Return [X, Y] of the center of cell containing provided text 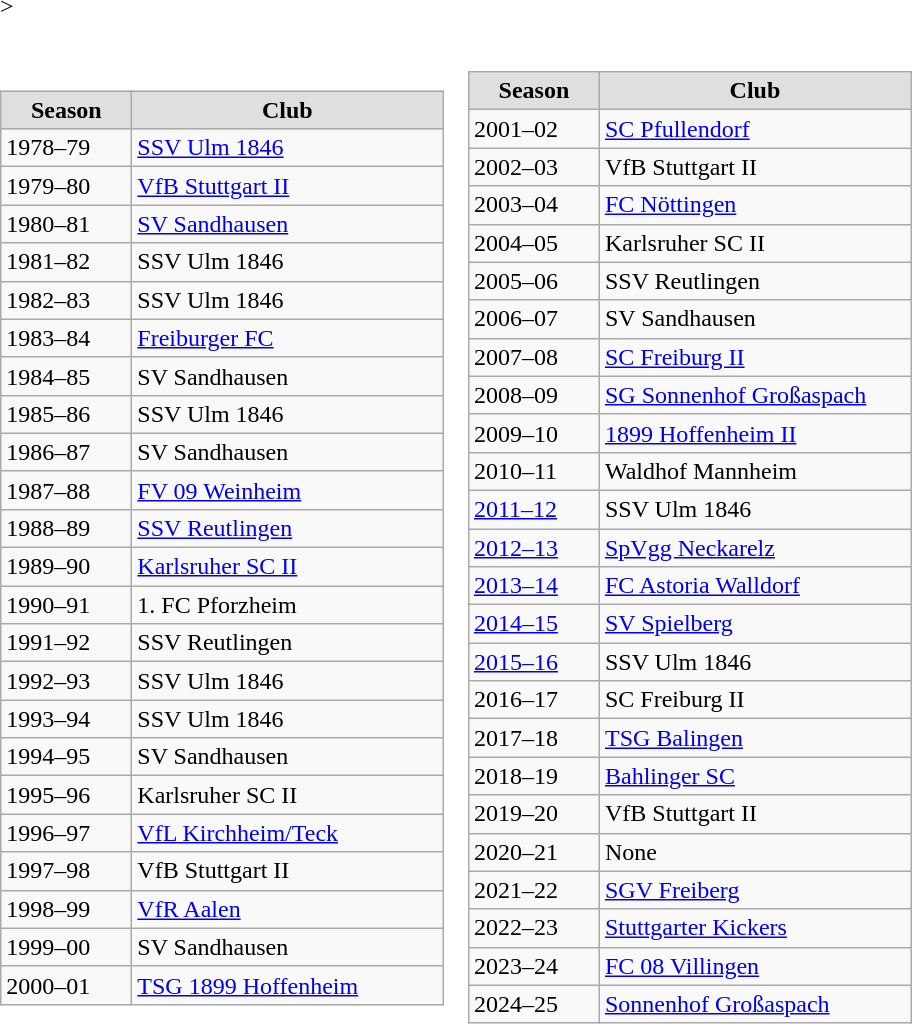
2009–10 [534, 433]
1984–85 [66, 376]
1899 Hoffenheim II [754, 433]
VfR Aalen [288, 909]
1991–92 [66, 643]
SpVgg Neckarelz [754, 547]
1. FC Pforzheim [288, 605]
2012–13 [534, 547]
1989–90 [66, 567]
2003–04 [534, 205]
1978–79 [66, 148]
SV Spielberg [754, 624]
SGV Freiberg [754, 890]
2017–18 [534, 738]
1982–83 [66, 300]
TSG 1899 Hoffenheim [288, 985]
1998–99 [66, 909]
2010–11 [534, 471]
2005–06 [534, 281]
1992–93 [66, 681]
2007–08 [534, 357]
1999–00 [66, 947]
2019–20 [534, 814]
1985–86 [66, 414]
2002–03 [534, 167]
2006–07 [534, 319]
Freiburger FC [288, 338]
1997–98 [66, 871]
2024–25 [534, 1004]
FV 09 Weinheim [288, 490]
2021–22 [534, 890]
2014–15 [534, 624]
2023–24 [534, 966]
2004–05 [534, 243]
1986–87 [66, 452]
FC Astoria Walldorf [754, 586]
2018–19 [534, 776]
Sonnenhof Großaspach [754, 1004]
Waldhof Mannheim [754, 471]
2000–01 [66, 985]
1988–89 [66, 528]
1979–80 [66, 186]
1996–97 [66, 833]
FC Nöttingen [754, 205]
VfL Kirchheim/Teck [288, 833]
2001–02 [534, 129]
2013–14 [534, 586]
Bahlinger SC [754, 776]
2008–09 [534, 395]
2015–16 [534, 662]
SC Pfullendorf [754, 129]
2016–17 [534, 700]
1987–88 [66, 490]
1994–95 [66, 757]
1993–94 [66, 719]
2022–23 [534, 928]
2020–21 [534, 852]
1983–84 [66, 338]
1990–91 [66, 605]
1980–81 [66, 224]
1995–96 [66, 795]
Stuttgarter Kickers [754, 928]
TSG Balingen [754, 738]
None [754, 852]
FC 08 Villingen [754, 966]
SG Sonnenhof Großaspach [754, 395]
1981–82 [66, 262]
2011–12 [534, 509]
